Detect which cell encompasses the target text, then output its (X, Y) center coordinate. 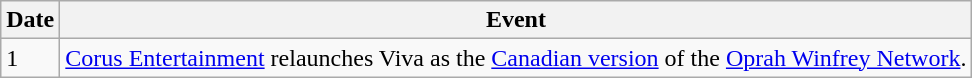
Event (516, 20)
Date (30, 20)
1 (30, 58)
Corus Entertainment relaunches Viva as the Canadian version of the Oprah Winfrey Network. (516, 58)
